Return (x, y) of the center of cell containing provided text 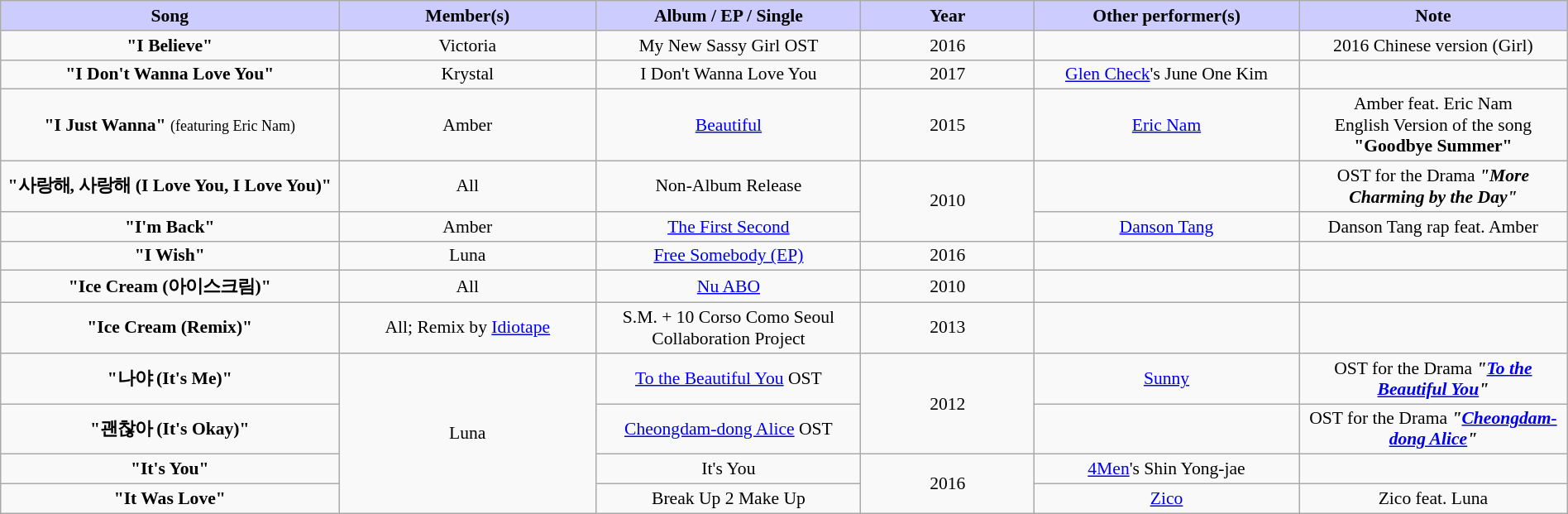
It's You (729, 469)
"사랑해, 사랑해 (I Love You, I Love You)" (170, 185)
"Ice Cream (아이스크림)" (170, 286)
OST for the Drama "Cheongdam-dong Alice" (1434, 429)
"It's You" (170, 469)
Non-Album Release (729, 185)
Other performer(s) (1166, 16)
2015 (948, 126)
"괜찮아 (It's Okay)" (170, 429)
Krystal (468, 74)
Free Somebody (EP) (729, 256)
My New Sassy Girl OST (729, 45)
Glen Check's June One Kim (1166, 74)
Sunny (1166, 377)
Victoria (468, 45)
"It Was Love" (170, 498)
S.M. + 10 Corso Como Seoul Collaboration Project (729, 328)
2016 Chinese version (Girl) (1434, 45)
Nu ABO (729, 286)
Song (170, 16)
2017 (948, 74)
4Men's Shin Yong-jae (1166, 469)
"나야 (It's Me)" (170, 377)
Cheongdam-dong Alice OST (729, 429)
Year (948, 16)
All; Remix by Idiotape (468, 328)
Zico feat. Luna (1434, 498)
Amber feat. Eric NamEnglish Version of the song "Goodbye Summer" (1434, 126)
2012 (948, 403)
Danson Tang (1166, 226)
Danson Tang rap feat. Amber (1434, 226)
Note (1434, 16)
Zico (1166, 498)
"I Wish" (170, 256)
The First Second (729, 226)
Beautiful (729, 126)
Album / EP / Single (729, 16)
"I Just Wanna" (featuring Eric Nam) (170, 126)
OST for the Drama "More Charming by the Day" (1434, 185)
OST for the Drama "To the Beautiful You" (1434, 377)
"I Believe" (170, 45)
Break Up 2 Make Up (729, 498)
"I Don't Wanna Love You" (170, 74)
"Ice Cream (Remix)" (170, 328)
2013 (948, 328)
I Don't Wanna Love You (729, 74)
"I'm Back" (170, 226)
Member(s) (468, 16)
To the Beautiful You OST (729, 377)
Eric Nam (1166, 126)
